From the cell containing the given text, extract its center point as [x, y] coordinate. 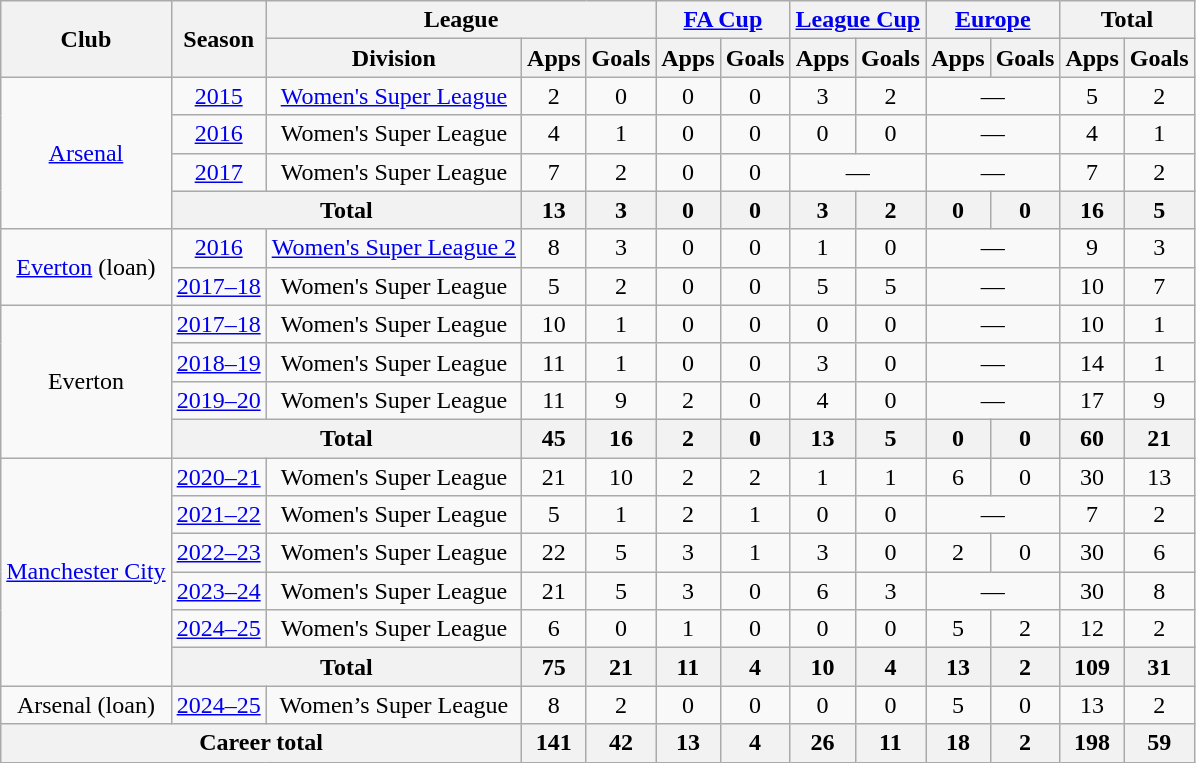
Everton (loan) [86, 267]
FA Cup [723, 20]
22 [554, 553]
141 [554, 743]
75 [554, 667]
17 [1092, 400]
45 [554, 438]
League Cup [858, 20]
26 [822, 743]
2020–21 [218, 477]
2019–20 [218, 400]
Club [86, 39]
198 [1092, 743]
League [461, 20]
12 [1092, 629]
Arsenal [86, 153]
2022–23 [218, 553]
2023–24 [218, 591]
Career total [262, 743]
60 [1092, 438]
Europe [993, 20]
2017 [218, 172]
42 [621, 743]
18 [958, 743]
14 [1092, 362]
Division [394, 58]
Women’s Super League [394, 705]
2018–19 [218, 362]
2021–22 [218, 515]
59 [1159, 743]
Arsenal (loan) [86, 705]
2015 [218, 96]
109 [1092, 667]
Season [218, 39]
31 [1159, 667]
Manchester City [86, 572]
Women's Super League 2 [394, 248]
Everton [86, 381]
